Identify which cell holds the provided text, then report its [X, Y] central coordinate. 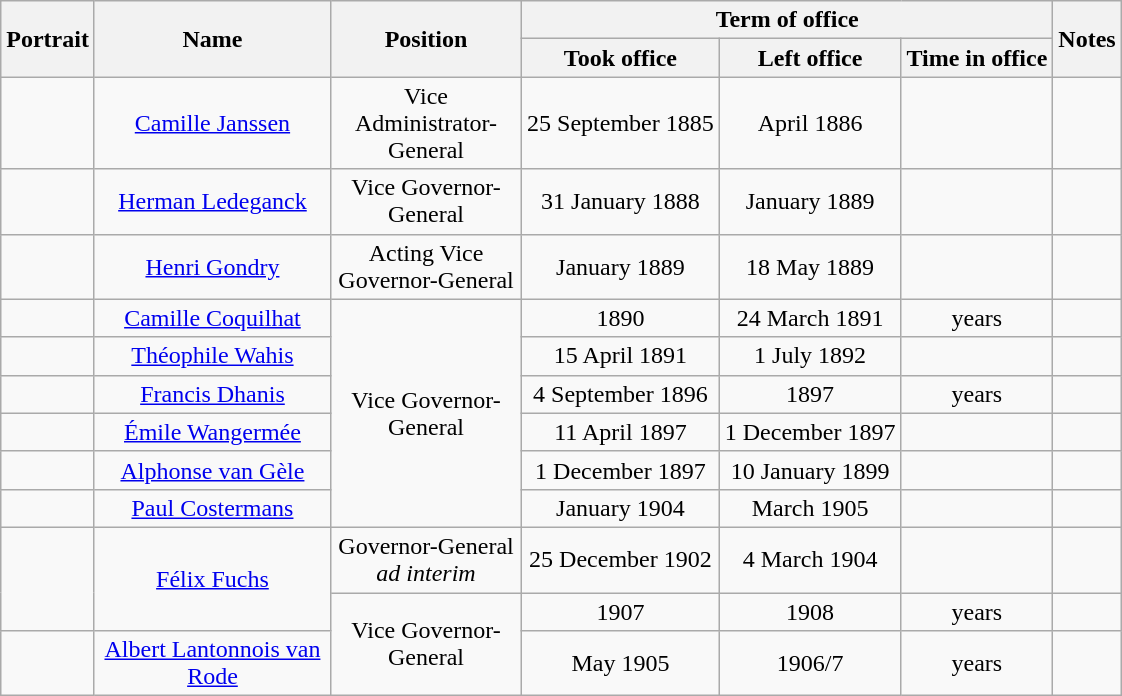
Name [212, 39]
Paul Costermans [212, 508]
1908 [810, 611]
May 1905 [621, 664]
10 January 1899 [810, 470]
Notes [1087, 39]
Position [426, 39]
1890 [621, 318]
1897 [810, 394]
Took office [621, 58]
24 March 1891 [810, 318]
Time in office [977, 58]
Camille Coquilhat [212, 318]
15 April 1891 [621, 356]
Term of office [788, 20]
Alphonse van Gèle [212, 470]
Félix Fuchs [212, 578]
March 1905 [810, 508]
25 December 1902 [621, 560]
1906/7 [810, 664]
18 May 1889 [810, 266]
1 July 1892 [810, 356]
Albert Lantonnois van Rode [212, 664]
Francis Dhanis [212, 394]
Herman Ledeganck [212, 202]
Vice Administrator-General [426, 123]
January 1904 [621, 508]
25 September 1885 [621, 123]
April 1886 [810, 123]
31 January 1888 [621, 202]
4 March 1904 [810, 560]
1907 [621, 611]
Émile Wangermée [212, 432]
Henri Gondry [212, 266]
Governor-General ad interim [426, 560]
Camille Janssen [212, 123]
4 September 1896 [621, 394]
Acting Vice Governor-General [426, 266]
11 April 1897 [621, 432]
Left office [810, 58]
Théophile Wahis [212, 356]
Portrait [48, 39]
